Pinpoint the cell where the given text exists, returning its (X, Y) midpoint coordinate. 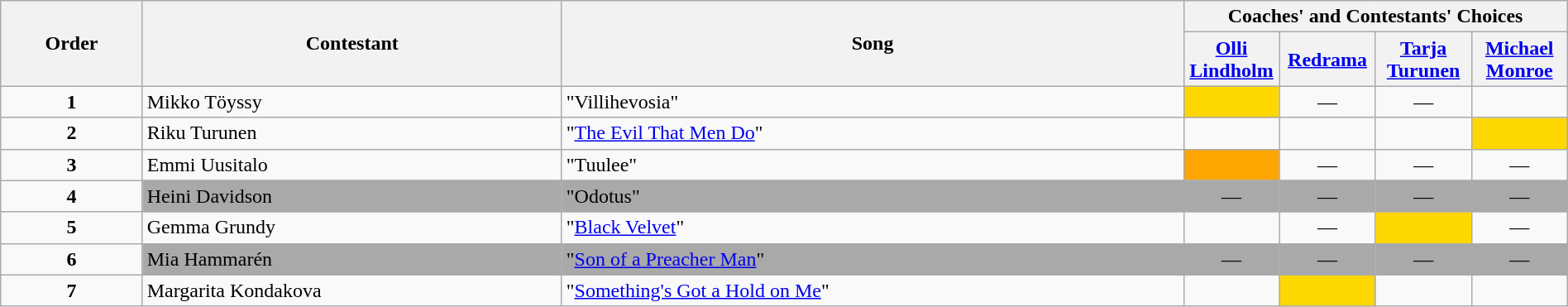
Redrama (1327, 60)
Contestant (352, 43)
Order (71, 43)
7 (71, 290)
Heini Davidson (352, 196)
Gemma Grundy (352, 228)
"Odotus" (872, 196)
1 (71, 102)
3 (71, 165)
Riku Turunen (352, 133)
5 (71, 228)
Michael Monroe (1519, 60)
"Tuulee" (872, 165)
Olli Lindholm (1231, 60)
"Black Velvet" (872, 228)
"Something's Got a Hold on Me" (872, 290)
6 (71, 259)
Song (872, 43)
"Son of a Preacher Man" (872, 259)
"The Evil That Men Do" (872, 133)
Tarja Turunen (1423, 60)
Mia Hammarén (352, 259)
2 (71, 133)
Margarita Kondakova (352, 290)
Coaches' and Contestants' Choices (1375, 17)
Emmi Uusitalo (352, 165)
Mikko Töyssy (352, 102)
"Villihevosia" (872, 102)
4 (71, 196)
